Extract the (X, Y) coordinate from the center of the cell holding the provided text.  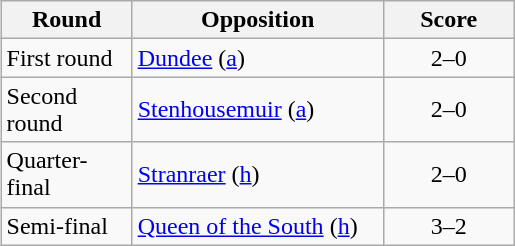
Round (66, 20)
Queen of the South (h) (258, 226)
Stranraer (h) (258, 174)
Score (448, 20)
Stenhousemuir (a) (258, 110)
Second round (66, 110)
3–2 (448, 226)
Dundee (a) (258, 58)
First round (66, 58)
Quarter-final (66, 174)
Opposition (258, 20)
Semi-final (66, 226)
